Detect which cell encompasses the target text, then output its (X, Y) center coordinate. 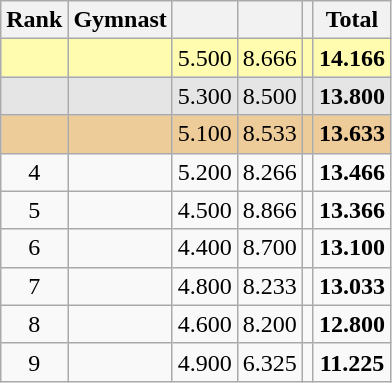
8.500 (270, 96)
6 (34, 248)
8.700 (270, 248)
8.866 (270, 210)
4.600 (204, 324)
11.225 (352, 362)
8.233 (270, 286)
13.366 (352, 210)
13.100 (352, 248)
5.200 (204, 172)
7 (34, 286)
13.633 (352, 134)
13.033 (352, 286)
5.100 (204, 134)
Rank (34, 20)
4 (34, 172)
13.800 (352, 96)
8.666 (270, 58)
8.533 (270, 134)
12.800 (352, 324)
6.325 (270, 362)
8.266 (270, 172)
Total (352, 20)
8.200 (270, 324)
5.500 (204, 58)
5.300 (204, 96)
Gymnast (120, 20)
14.166 (352, 58)
9 (34, 362)
5 (34, 210)
8 (34, 324)
4.500 (204, 210)
4.400 (204, 248)
4.900 (204, 362)
4.800 (204, 286)
13.466 (352, 172)
